Output the (X, Y) coordinate of the center of the cell containing the given text.  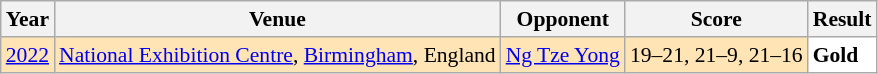
Gold (842, 55)
19–21, 21–9, 21–16 (716, 55)
Result (842, 19)
National Exhibition Centre, Birmingham, England (278, 55)
Year (28, 19)
Opponent (563, 19)
Score (716, 19)
Venue (278, 19)
Ng Tze Yong (563, 55)
2022 (28, 55)
